Locate the cell with the specified text and output its [X, Y] center coordinate. 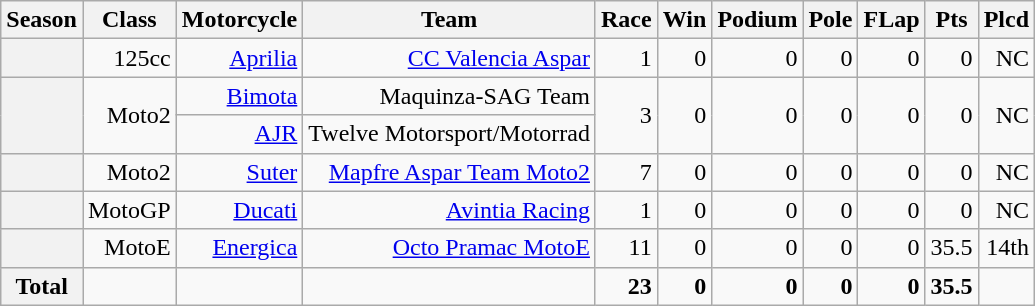
Plcd [1006, 20]
Class [129, 20]
Pole [830, 20]
Bimota [240, 96]
Suter [240, 172]
CC Valencia Aspar [450, 58]
125cc [129, 58]
11 [626, 248]
14th [1006, 248]
Aprilia [240, 58]
Mapfre Aspar Team Moto2 [450, 172]
Twelve Motorsport/Motorrad [450, 134]
7 [626, 172]
FLap [892, 20]
Podium [758, 20]
Race [626, 20]
Maquinza-SAG Team [450, 96]
MotoE [129, 248]
23 [626, 286]
AJR [240, 134]
Motorcycle [240, 20]
Avintia Racing [450, 210]
3 [626, 115]
Energica [240, 248]
Ducati [240, 210]
Season [42, 20]
Win [684, 20]
Total [42, 286]
Pts [952, 20]
Octo Pramac MotoE [450, 248]
MotoGP [129, 210]
Team [450, 20]
